From the cell containing the given text, extract its center point as (X, Y) coordinate. 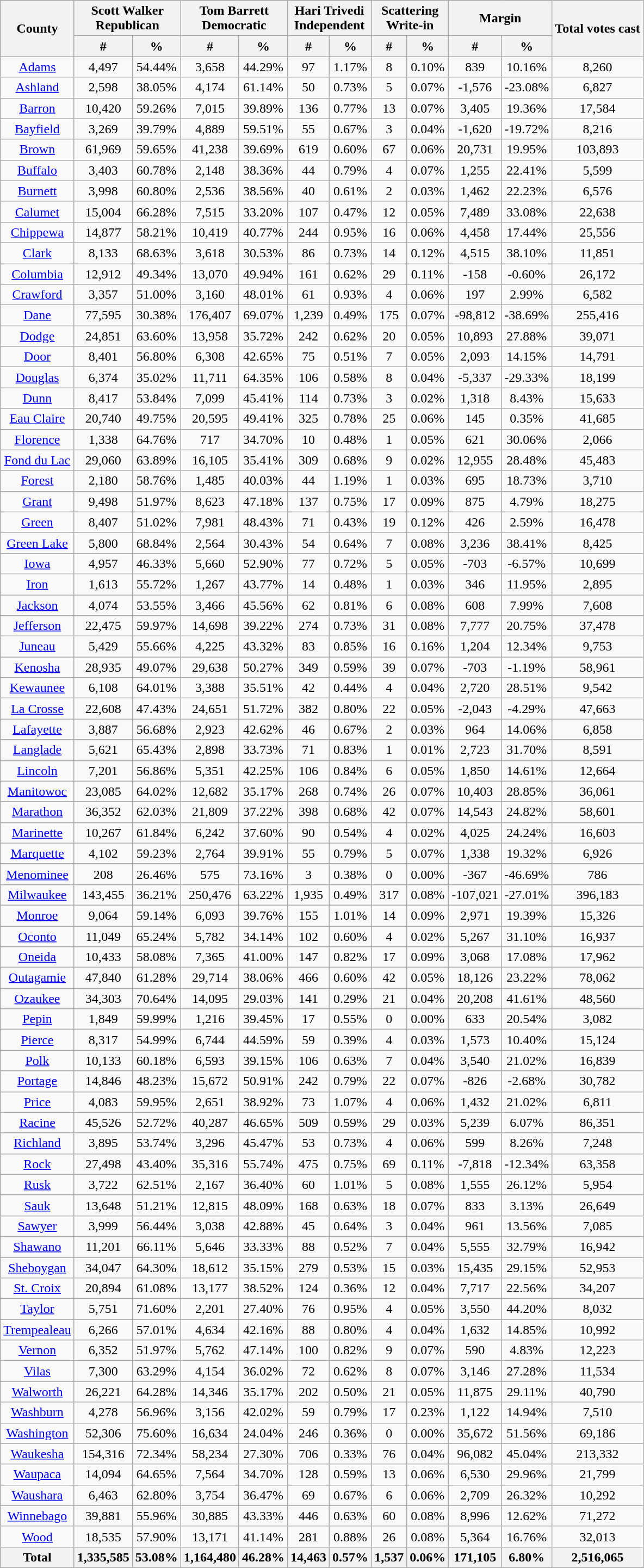
0.52% (350, 1247)
3,466 (210, 605)
55.66% (157, 647)
Total votes cast (598, 28)
13,648 (103, 1205)
Waushara (37, 1495)
-158 (475, 274)
5,267 (475, 936)
2,167 (210, 1185)
41,238 (210, 150)
2,066 (598, 439)
47.43% (157, 709)
4,957 (103, 563)
599 (475, 1143)
20,740 (103, 419)
39.69% (263, 150)
46.65% (263, 1123)
14.94% (527, 1412)
Buffalo (37, 170)
-19.72% (527, 129)
73.16% (263, 874)
11,851 (598, 253)
34,047 (103, 1268)
5,800 (103, 543)
Clark (37, 253)
7,489 (475, 212)
45.56% (263, 605)
Waukesha (37, 1454)
3,357 (103, 295)
26.46% (157, 874)
27.88% (527, 336)
36,352 (103, 812)
0.43% (350, 522)
1,267 (210, 584)
38.06% (263, 978)
Marathon (37, 812)
4,074 (103, 605)
29.96% (527, 1474)
-2,043 (475, 709)
Douglas (37, 377)
38.92% (263, 1102)
11,049 (103, 936)
49.07% (157, 667)
Total (37, 1557)
96,082 (475, 1454)
33.33% (263, 1247)
32.79% (527, 1247)
0.74% (350, 791)
7,099 (210, 398)
7,248 (598, 1143)
7,981 (210, 522)
35,316 (210, 1164)
0.85% (350, 647)
26.12% (527, 1185)
48.23% (157, 1081)
155 (308, 915)
24,851 (103, 336)
62 (308, 605)
0.44% (350, 688)
1,850 (475, 771)
22,608 (103, 709)
5,762 (210, 1350)
37,478 (598, 626)
8,417 (103, 398)
833 (475, 1205)
16,839 (598, 1061)
Eau Claire (37, 419)
49.94% (263, 274)
475 (308, 1164)
49.75% (157, 419)
0.84% (350, 771)
Columbia (37, 274)
22,475 (103, 626)
5,239 (475, 1123)
59.65% (157, 150)
6,308 (210, 357)
59.51% (263, 129)
9,064 (103, 915)
0.01% (428, 750)
8,216 (598, 129)
619 (308, 150)
-38.69% (527, 315)
143,455 (103, 895)
77,595 (103, 315)
Trempealeau (37, 1330)
14,877 (103, 232)
0.23% (428, 1412)
0.51% (350, 357)
-12.34% (527, 1164)
60.80% (157, 191)
32,013 (598, 1536)
Sheboygan (37, 1268)
4,225 (210, 647)
3,550 (475, 1309)
-367 (475, 874)
55.74% (263, 1164)
Menominee (37, 874)
39.45% (263, 1019)
3.13% (527, 1205)
56.80% (157, 357)
10 (308, 439)
-1,620 (475, 129)
176,407 (210, 315)
7,717 (475, 1288)
7,777 (475, 626)
52,953 (598, 1268)
53.74% (157, 1143)
90 (308, 833)
42.16% (263, 1330)
8,996 (475, 1516)
1,204 (475, 647)
0.77% (350, 108)
1,122 (475, 1412)
Green (37, 522)
68.63% (157, 253)
38.41% (527, 543)
35,672 (475, 1433)
62.80% (157, 1495)
3,146 (475, 1371)
5,660 (210, 563)
46.33% (157, 563)
28.48% (527, 460)
0.81% (350, 605)
42.62% (263, 729)
-826 (475, 1081)
43.33% (263, 1516)
17.44% (527, 232)
6.80% (527, 1557)
17,584 (598, 108)
2,898 (210, 750)
3,068 (475, 957)
12,682 (210, 791)
2,201 (210, 1309)
14,094 (103, 1474)
86 (308, 253)
202 (308, 1392)
36.40% (263, 1185)
4,102 (103, 853)
2,651 (210, 1102)
10,292 (598, 1495)
Richland (37, 1143)
0.93% (350, 295)
8.26% (527, 1143)
29.15% (527, 1268)
61.14% (263, 88)
27.40% (263, 1309)
29.11% (527, 1392)
2.99% (527, 295)
1,164,480 (210, 1557)
13,171 (210, 1536)
55.72% (157, 584)
35.51% (263, 688)
71.60% (157, 1309)
3,895 (103, 1143)
30.38% (157, 315)
18,275 (598, 501)
Waupaca (37, 1474)
-0.60% (527, 274)
3,388 (210, 688)
12.34% (527, 647)
39.91% (263, 853)
59.95% (157, 1102)
54 (308, 543)
1,537 (389, 1557)
53.08% (157, 1557)
7.99% (527, 605)
28.85% (527, 791)
County (37, 28)
36.47% (263, 1495)
Pierce (37, 1040)
13,177 (210, 1288)
Adams (37, 67)
40,287 (210, 1123)
107 (308, 212)
4,083 (103, 1102)
4,154 (210, 1371)
53.84% (157, 398)
1,255 (475, 170)
1,849 (103, 1019)
50.27% (263, 667)
Ozaukee (37, 999)
2,895 (598, 584)
141 (308, 999)
56.44% (157, 1226)
45 (308, 1226)
7,365 (210, 957)
-2.68% (527, 1081)
1,935 (308, 895)
Oneida (37, 957)
62.03% (157, 812)
Manitowoc (37, 791)
145 (475, 419)
Crawford (37, 295)
56.86% (157, 771)
2,093 (475, 357)
64.76% (157, 439)
2.59% (527, 522)
48.01% (263, 295)
36.21% (157, 895)
246 (308, 1433)
244 (308, 232)
279 (308, 1268)
2,148 (210, 170)
10,992 (598, 1330)
-6.57% (527, 563)
78,062 (598, 978)
325 (308, 419)
15,124 (598, 1040)
Winnebago (37, 1516)
2,180 (103, 481)
Rusk (37, 1185)
3,236 (475, 543)
39 (389, 667)
509 (308, 1123)
4,497 (103, 67)
3,403 (103, 170)
19.39% (527, 915)
6,811 (598, 1102)
64.65% (157, 1474)
16,634 (210, 1433)
86,351 (598, 1123)
28,935 (103, 667)
5,429 (103, 647)
18,199 (598, 377)
575 (210, 874)
12,815 (210, 1205)
16,942 (598, 1247)
Barron (37, 108)
27,498 (103, 1164)
Door (37, 357)
6,582 (598, 295)
31.70% (527, 750)
14.15% (527, 357)
18 (389, 1205)
18,535 (103, 1536)
10.40% (527, 1040)
26,649 (598, 1205)
25,556 (598, 232)
8,407 (103, 522)
17.08% (527, 957)
-4.29% (527, 709)
15,435 (475, 1268)
22,638 (598, 212)
8,133 (103, 253)
Brown (37, 150)
20,894 (103, 1288)
14.85% (527, 1330)
Kewaunee (37, 688)
52.90% (263, 563)
34.14% (263, 936)
45,526 (103, 1123)
Florence (37, 439)
213,332 (598, 1454)
61,969 (103, 150)
59.26% (157, 108)
58.08% (157, 957)
Outagamie (37, 978)
12,223 (598, 1350)
Milwaukee (37, 895)
34,303 (103, 999)
1,632 (475, 1330)
382 (308, 709)
59.99% (157, 1019)
10,403 (475, 791)
3,999 (103, 1226)
42.65% (263, 357)
16,603 (598, 833)
14.61% (527, 771)
6,108 (103, 688)
29,060 (103, 460)
61.28% (157, 978)
Wood (37, 1536)
24.24% (527, 833)
38.36% (263, 170)
786 (598, 874)
466 (308, 978)
6,827 (598, 88)
Burnett (37, 191)
Fond du Lac (37, 460)
10,433 (103, 957)
-5,337 (475, 377)
47,840 (103, 978)
6,463 (103, 1495)
8,317 (103, 1040)
2,923 (210, 729)
0.33% (350, 1454)
Sawyer (37, 1226)
48.43% (263, 522)
39.15% (263, 1061)
58.21% (157, 232)
274 (308, 626)
9,542 (598, 688)
1,573 (475, 1040)
5,364 (475, 1536)
396,183 (598, 895)
65.43% (157, 750)
12,664 (598, 771)
47,663 (598, 709)
3,038 (210, 1226)
1.07% (350, 1102)
4,515 (475, 253)
6,266 (103, 1330)
3,156 (210, 1412)
281 (308, 1536)
38.05% (157, 88)
6,593 (210, 1061)
40,790 (598, 1392)
38.10% (527, 253)
Jefferson (37, 626)
250,476 (210, 895)
56.68% (157, 729)
3,618 (210, 253)
58,961 (598, 667)
97 (308, 67)
29,638 (210, 667)
18.73% (527, 481)
168 (308, 1205)
45.41% (263, 398)
6,858 (598, 729)
Forest (37, 481)
51.02% (157, 522)
21,809 (210, 812)
40.03% (263, 481)
1,239 (308, 315)
61 (308, 295)
208 (103, 874)
63.89% (157, 460)
2,723 (475, 750)
20.75% (527, 626)
102 (308, 936)
64.28% (157, 1392)
Ashland (37, 88)
255,416 (598, 315)
-7,818 (475, 1164)
54.99% (157, 1040)
8.43% (527, 398)
7,515 (210, 212)
3,405 (475, 108)
65.24% (157, 936)
2,709 (475, 1495)
Marquette (37, 853)
53 (308, 1143)
Bayfield (37, 129)
33.08% (527, 212)
Lafayette (37, 729)
13,070 (210, 274)
Washburn (37, 1412)
349 (308, 667)
Tom BarrettDemocratic (234, 18)
621 (475, 439)
70.64% (157, 999)
10,893 (475, 336)
1,485 (210, 481)
14.06% (527, 729)
5,751 (103, 1309)
4,025 (475, 833)
64.02% (157, 791)
0.47% (350, 212)
2,564 (210, 543)
41,685 (598, 419)
30.53% (263, 253)
21,799 (598, 1474)
11,711 (210, 377)
0.10% (428, 67)
11,534 (598, 1371)
63,358 (598, 1164)
2,536 (210, 191)
Kenosha (37, 667)
6,242 (210, 833)
44.59% (263, 1040)
0.38% (350, 874)
-27.01% (527, 895)
-1,576 (475, 88)
24,651 (210, 709)
39,071 (598, 336)
20,731 (475, 150)
706 (308, 1454)
10,420 (103, 108)
25 (389, 419)
24.04% (263, 1433)
0.72% (350, 563)
La Crosse (37, 709)
64.30% (157, 1268)
Shawano (37, 1247)
33.20% (263, 212)
39.76% (263, 915)
5,555 (475, 1247)
3,998 (103, 191)
398 (308, 812)
37.60% (263, 833)
0.29% (350, 999)
29,714 (210, 978)
49.34% (157, 274)
36,061 (598, 791)
68.84% (157, 543)
51.00% (157, 295)
3,540 (475, 1061)
14,095 (210, 999)
161 (308, 274)
2,764 (210, 853)
31.10% (527, 936)
16.76% (527, 1536)
19.32% (527, 853)
37.22% (263, 812)
1,555 (475, 1185)
61.84% (157, 833)
0.58% (350, 377)
75 (308, 357)
5,646 (210, 1247)
St. Croix (37, 1288)
2,971 (475, 915)
34,207 (598, 1288)
0.55% (350, 1019)
77 (308, 563)
62.51% (157, 1185)
114 (308, 398)
61.08% (157, 1288)
48.09% (263, 1205)
30,885 (210, 1516)
28.51% (527, 688)
27.30% (263, 1454)
ScatteringWrite-in (410, 18)
8,623 (210, 501)
38.52% (263, 1288)
1,216 (210, 1019)
42.25% (263, 771)
13.56% (527, 1226)
Iowa (37, 563)
16,105 (210, 460)
0.54% (350, 833)
17,962 (598, 957)
9,498 (103, 501)
Taylor (37, 1309)
83 (308, 647)
0.78% (350, 419)
46.28% (263, 1557)
55.96% (157, 1516)
Dunn (37, 398)
128 (308, 1474)
8,425 (598, 543)
39.79% (157, 129)
147 (308, 957)
41.61% (527, 999)
54.44% (157, 67)
52.72% (157, 1123)
20,208 (475, 999)
23.22% (527, 978)
6,744 (210, 1040)
18,126 (475, 978)
19 (389, 522)
27.28% (527, 1371)
3,658 (210, 67)
1,335,585 (103, 1557)
58,234 (210, 1454)
11,201 (103, 1247)
0.53% (350, 1268)
3,754 (210, 1495)
53.55% (157, 605)
-23.08% (527, 88)
44.29% (263, 67)
8,591 (598, 750)
3,160 (210, 295)
Juneau (37, 647)
Dodge (37, 336)
20,595 (210, 419)
Polk (37, 1061)
3,722 (103, 1185)
14,791 (598, 357)
Jackson (37, 605)
3,269 (103, 129)
60.78% (157, 170)
40.77% (263, 232)
5,351 (210, 771)
20 (389, 336)
35.15% (263, 1268)
41.00% (263, 957)
Hari TrivediIndependent (329, 18)
1,613 (103, 584)
171,105 (475, 1557)
Washington (37, 1433)
35.02% (157, 377)
69,186 (598, 1433)
16,478 (598, 522)
4,889 (210, 129)
51.56% (527, 1433)
22.56% (527, 1288)
0.35% (527, 419)
4,458 (475, 232)
3,887 (103, 729)
11,875 (475, 1392)
4,174 (210, 88)
40 (308, 191)
Oconto (37, 936)
60.18% (157, 1061)
1.17% (350, 67)
6,093 (210, 915)
6.07% (527, 1123)
26,172 (598, 274)
Iron (37, 584)
Monroe (37, 915)
1,318 (475, 398)
4.83% (527, 1350)
15 (389, 1268)
Vilas (37, 1371)
137 (308, 501)
9,753 (598, 647)
0.50% (350, 1392)
Sauk (37, 1205)
7,510 (598, 1412)
Walworth (37, 1392)
66.11% (157, 1247)
3,296 (210, 1143)
633 (475, 1019)
19.95% (527, 150)
35.41% (263, 460)
11.95% (527, 584)
52,306 (103, 1433)
30.43% (263, 543)
695 (475, 481)
Lincoln (37, 771)
43.40% (157, 1164)
964 (475, 729)
14,698 (210, 626)
Pepin (37, 1019)
72.34% (157, 1454)
47.14% (263, 1350)
23,085 (103, 791)
100 (308, 1350)
-46.69% (527, 874)
12,955 (475, 460)
103,893 (598, 150)
56.96% (157, 1412)
42.02% (263, 1412)
5,621 (103, 750)
15,633 (598, 398)
20.54% (527, 1019)
Calumet (37, 212)
39.89% (263, 108)
309 (308, 460)
Langlade (37, 750)
Price (37, 1102)
64.01% (157, 688)
10,419 (210, 232)
Grant (37, 501)
14,543 (475, 812)
5,782 (210, 936)
30.06% (527, 439)
Green Lake (37, 543)
Chippewa (37, 232)
59.23% (157, 853)
6,926 (598, 853)
59.97% (157, 626)
839 (475, 67)
4,634 (210, 1330)
14,463 (308, 1557)
197 (475, 295)
36.02% (263, 1371)
6,374 (103, 377)
43.77% (263, 584)
346 (475, 584)
46 (308, 729)
13,958 (210, 336)
7,608 (598, 605)
31 (389, 626)
63.60% (157, 336)
Rock (37, 1164)
Margin (500, 18)
39.22% (263, 626)
7,015 (210, 108)
Portage (37, 1081)
1,432 (475, 1102)
45,483 (598, 460)
2,598 (103, 88)
73 (308, 1102)
-98,812 (475, 315)
7,300 (103, 1371)
Racine (37, 1123)
72 (308, 1371)
8,032 (598, 1309)
-107,021 (475, 895)
7,085 (598, 1226)
66.28% (157, 212)
57.01% (157, 1330)
26,221 (103, 1392)
1.19% (350, 481)
-1.19% (527, 667)
51.21% (157, 1205)
0.39% (350, 1040)
47.18% (263, 501)
57.90% (157, 1536)
5,599 (598, 170)
45.04% (527, 1454)
0.57% (350, 1557)
22.23% (527, 191)
317 (389, 895)
175 (389, 315)
961 (475, 1226)
22.41% (527, 170)
43.32% (263, 647)
39,881 (103, 1516)
14,846 (103, 1081)
63.29% (157, 1371)
44.20% (527, 1309)
3,082 (598, 1019)
154,316 (103, 1454)
0.83% (350, 750)
15,326 (598, 915)
59.14% (157, 915)
Dane (37, 315)
7,564 (210, 1474)
268 (308, 791)
4.79% (527, 501)
1,462 (475, 191)
26.32% (527, 1495)
875 (475, 501)
48,560 (598, 999)
58.76% (157, 481)
6,576 (598, 191)
51.72% (263, 709)
10.16% (527, 67)
717 (210, 439)
64.35% (263, 377)
50 (308, 88)
35.72% (263, 336)
24.82% (527, 812)
8,401 (103, 357)
-29.33% (527, 377)
41.14% (263, 1536)
12.62% (527, 1516)
426 (475, 522)
2,516,065 (598, 1557)
10,267 (103, 833)
0.61% (350, 191)
12,912 (103, 274)
14,346 (210, 1392)
19.36% (527, 108)
15,004 (103, 212)
6,530 (475, 1474)
63.22% (263, 895)
18,612 (210, 1268)
50.91% (263, 1081)
0.16% (428, 647)
124 (308, 1288)
69.07% (263, 315)
3,710 (598, 481)
6,352 (103, 1350)
42.88% (263, 1226)
590 (475, 1350)
446 (308, 1516)
15,672 (210, 1081)
71,272 (598, 1516)
136 (308, 108)
5,954 (598, 1185)
58,601 (598, 812)
7,201 (103, 771)
10,699 (598, 563)
49.41% (263, 419)
8,260 (598, 67)
2,720 (475, 688)
29.03% (263, 999)
Vernon (37, 1350)
608 (475, 605)
33.73% (263, 750)
Marinette (37, 833)
10,133 (103, 1061)
67 (389, 150)
16,937 (598, 936)
45.47% (263, 1143)
4,278 (103, 1412)
Scott WalkerRepublican (127, 18)
0.88% (350, 1536)
30,782 (598, 1081)
75.60% (157, 1433)
38.56% (263, 191)
